Detect which cell encompasses the target text, then output its (x, y) center coordinate. 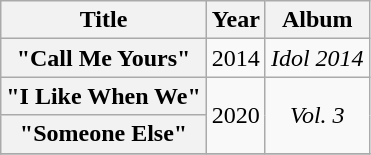
2014 (236, 58)
"I Like When We" (104, 96)
Vol. 3 (317, 115)
Title (104, 20)
"Call Me Yours" (104, 58)
2020 (236, 115)
"Someone Else" (104, 134)
Idol 2014 (317, 58)
Album (317, 20)
Year (236, 20)
